From the cell containing the given text, extract its center point as [x, y] coordinate. 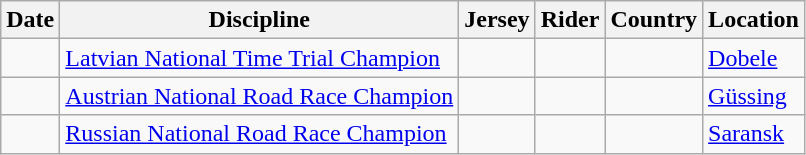
Rider [570, 20]
Austrian National Road Race Champion [260, 96]
Location [754, 20]
Güssing [754, 96]
Latvian National Time Trial Champion [260, 58]
Jersey [497, 20]
Russian National Road Race Champion [260, 134]
Country [654, 20]
Dobele [754, 58]
Saransk [754, 134]
Discipline [260, 20]
Date [30, 20]
